For the text-containing cell, return its midpoint in (x, y) coordinate format. 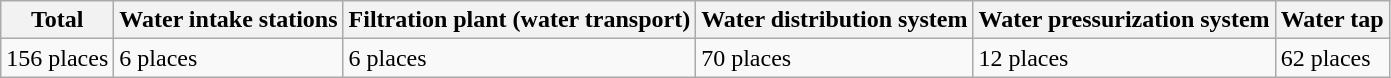
Water intake stations (228, 20)
Water distribution system (834, 20)
62 places (1332, 58)
12 places (1124, 58)
Total (58, 20)
70 places (834, 58)
156 places (58, 58)
Water tap (1332, 20)
Water pressurization system (1124, 20)
Filtration plant (water transport) (520, 20)
